Extract the (x, y) coordinate from the center of the cell holding the provided text.  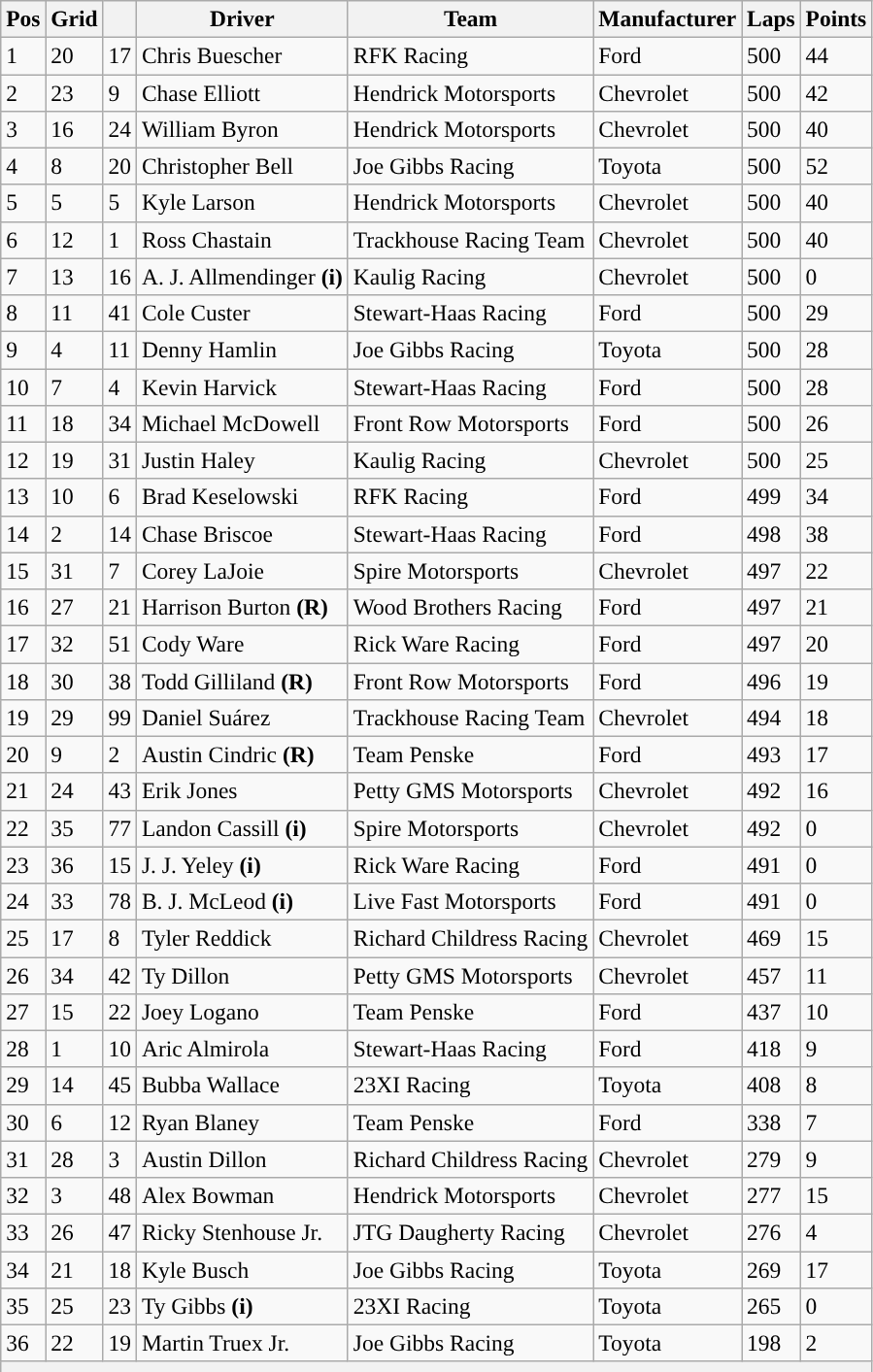
Cody Ware (242, 644)
William Byron (242, 129)
Driver (242, 18)
Landon Cassill (i) (242, 828)
Christopher Bell (242, 166)
Manufacturer (668, 18)
78 (119, 901)
498 (771, 534)
Martin Truex Jr. (242, 1343)
Laps (771, 18)
494 (771, 718)
JTG Daugherty Racing (470, 1232)
Kyle Busch (242, 1269)
338 (771, 1122)
Austin Dillon (242, 1159)
43 (119, 791)
269 (771, 1269)
Aric Almirola (242, 1049)
Ryan Blaney (242, 1122)
Cole Custer (242, 313)
279 (771, 1159)
48 (119, 1195)
41 (119, 313)
408 (771, 1086)
Todd Gilliland (R) (242, 681)
493 (771, 754)
47 (119, 1232)
Chase Elliott (242, 92)
99 (119, 718)
Ty Gibbs (i) (242, 1306)
Austin Cindric (R) (242, 754)
Denny Hamlin (242, 350)
52 (836, 166)
Erik Jones (242, 791)
J. J. Yeley (i) (242, 865)
496 (771, 681)
499 (771, 497)
Ross Chastain (242, 240)
77 (119, 828)
Corey LaJoie (242, 571)
Brad Keselowski (242, 497)
Ty Dillon (242, 975)
Ricky Stenhouse Jr. (242, 1232)
265 (771, 1306)
44 (836, 55)
Wood Brothers Racing (470, 607)
Daniel Suárez (242, 718)
Kevin Harvick (242, 386)
198 (771, 1343)
51 (119, 644)
B. J. McLeod (i) (242, 901)
A. J. Allmendinger (i) (242, 277)
Chase Briscoe (242, 534)
Michael McDowell (242, 423)
45 (119, 1086)
Chris Buescher (242, 55)
277 (771, 1195)
Kyle Larson (242, 203)
469 (771, 938)
276 (771, 1232)
Alex Bowman (242, 1195)
Joey Logano (242, 1012)
418 (771, 1049)
Tyler Reddick (242, 938)
437 (771, 1012)
Harrison Burton (R) (242, 607)
Bubba Wallace (242, 1086)
Live Fast Motorsports (470, 901)
457 (771, 975)
Grid (74, 18)
Pos (23, 18)
Justin Haley (242, 460)
Points (836, 18)
Team (470, 18)
